Determine the (X, Y) coordinate at the center of the cell enclosing the given text.  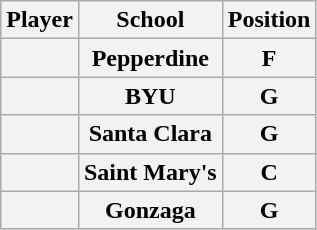
C (269, 172)
Gonzaga (150, 210)
Player (40, 20)
Pepperdine (150, 58)
Santa Clara (150, 134)
F (269, 58)
BYU (150, 96)
Position (269, 20)
Saint Mary's (150, 172)
School (150, 20)
